Scan for the cell matching the given text and deliver its (X, Y) coordinate at center. 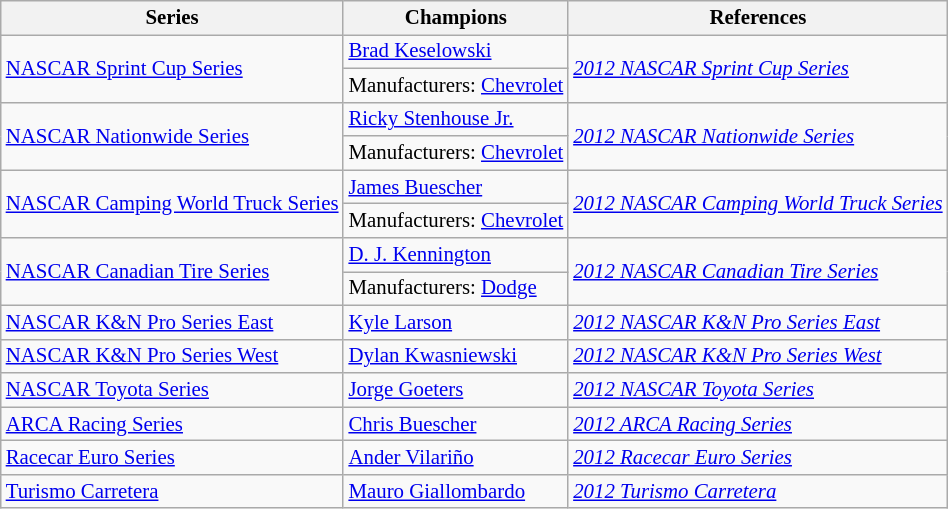
Manufacturers: Dodge (456, 288)
2012 NASCAR Canadian Tire Series (758, 272)
Ricky Stenhouse Jr. (456, 119)
2012 NASCAR Toyota Series (758, 390)
ARCA Racing Series (172, 424)
2012 NASCAR K&N Pro Series West (758, 356)
James Buescher (456, 187)
2012 NASCAR Nationwide Series (758, 136)
2012 NASCAR K&N Pro Series East (758, 322)
NASCAR Nationwide Series (172, 136)
Kyle Larson (456, 322)
NASCAR K&N Pro Series East (172, 322)
NASCAR Camping World Truck Series (172, 204)
D. J. Kennington (456, 255)
NASCAR Sprint Cup Series (172, 68)
Chris Buescher (456, 424)
NASCAR K&N Pro Series West (172, 356)
Series (172, 18)
2012 NASCAR Sprint Cup Series (758, 68)
2012 Turismo Carretera (758, 491)
Dylan Kwasniewski (456, 356)
Racecar Euro Series (172, 458)
NASCAR Canadian Tire Series (172, 272)
2012 Racecar Euro Series (758, 458)
Champions (456, 18)
Ander Vilariño (456, 458)
2012 NASCAR Camping World Truck Series (758, 204)
References (758, 18)
Jorge Goeters (456, 390)
Brad Keselowski (456, 51)
Mauro Giallombardo (456, 491)
NASCAR Toyota Series (172, 390)
Turismo Carretera (172, 491)
2012 ARCA Racing Series (758, 424)
